Return (X, Y) of the center of cell containing provided text 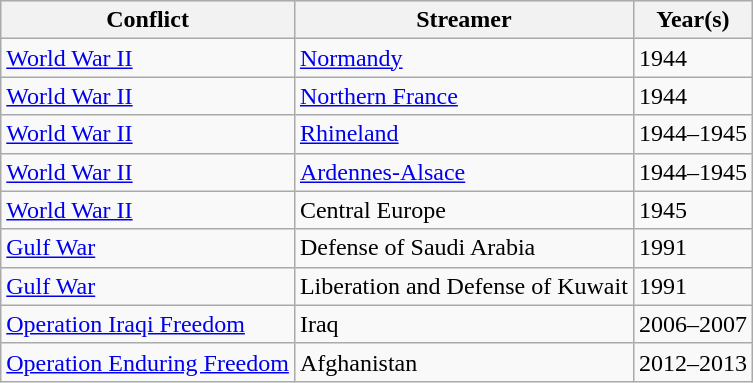
Normandy (464, 58)
2006–2007 (692, 324)
Northern France (464, 96)
Central Europe (464, 210)
Year(s) (692, 20)
1945 (692, 210)
Liberation and Defense of Kuwait (464, 286)
2012–2013 (692, 362)
Conflict (148, 20)
Ardennes-Alsace (464, 172)
Iraq (464, 324)
Streamer (464, 20)
Operation Enduring Freedom (148, 362)
Operation Iraqi Freedom (148, 324)
Rhineland (464, 134)
Defense of Saudi Arabia (464, 248)
Afghanistan (464, 362)
